Extract the (X, Y) coordinate from the center of the cell holding the provided text.  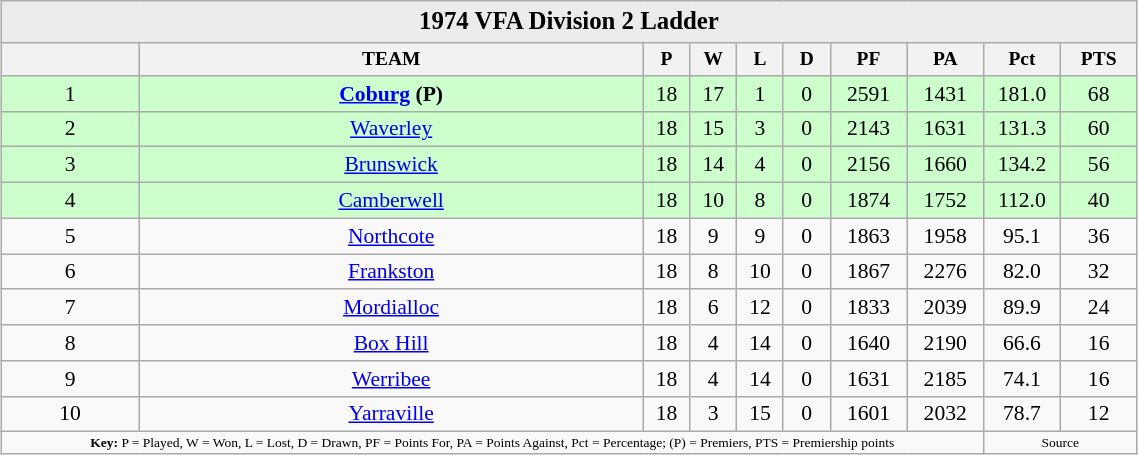
1601 (868, 414)
Brunswick (391, 165)
32 (1098, 272)
Coburg (P) (391, 94)
134.2 (1022, 165)
2143 (868, 129)
Werribee (391, 379)
1874 (868, 201)
1752 (946, 201)
D (806, 60)
5 (70, 236)
2190 (946, 343)
Camberwell (391, 201)
2 (70, 129)
Yarraville (391, 414)
89.9 (1022, 308)
1867 (868, 272)
Box Hill (391, 343)
131.3 (1022, 129)
1660 (946, 165)
TEAM (391, 60)
1640 (868, 343)
1863 (868, 236)
24 (1098, 308)
82.0 (1022, 272)
68 (1098, 94)
60 (1098, 129)
56 (1098, 165)
PTS (1098, 60)
181.0 (1022, 94)
PA (946, 60)
66.6 (1022, 343)
95.1 (1022, 236)
Northcote (391, 236)
Source (1060, 443)
L (760, 60)
Pct (1022, 60)
2591 (868, 94)
36 (1098, 236)
Mordialloc (391, 308)
74.1 (1022, 379)
Frankston (391, 272)
2156 (868, 165)
P (666, 60)
W (714, 60)
2276 (946, 272)
Waverley (391, 129)
2039 (946, 308)
1431 (946, 94)
112.0 (1022, 201)
78.7 (1022, 414)
2185 (946, 379)
PF (868, 60)
40 (1098, 201)
Key: P = Played, W = Won, L = Lost, D = Drawn, PF = Points For, PA = Points Against, Pct = Percentage; (P) = Premiers, PTS = Premiership points (492, 443)
1833 (868, 308)
1958 (946, 236)
7 (70, 308)
17 (714, 94)
1974 VFA Division 2 Ladder (569, 22)
2032 (946, 414)
